Find where the given text appears and provide that cell's center as [X, Y] coordinate. 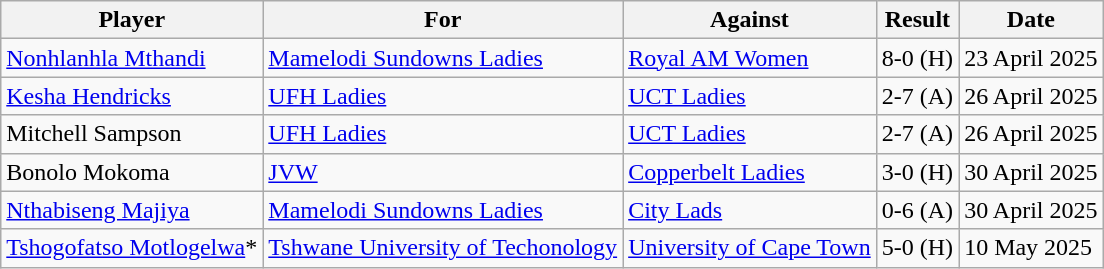
5-0 (H) [917, 248]
City Lads [750, 210]
Royal AM Women [750, 58]
Kesha Hendricks [132, 96]
Nthabiseng Majiya [132, 210]
23 April 2025 [1031, 58]
Result [917, 20]
For [443, 20]
Mitchell Sampson [132, 134]
0-6 (A) [917, 210]
Bonolo Mokoma [132, 172]
8-0 (H) [917, 58]
Against [750, 20]
University of Cape Town [750, 248]
JVW [443, 172]
Tshogofatso Motlogelwa* [132, 248]
Date [1031, 20]
10 May 2025 [1031, 248]
Copperbelt Ladies [750, 172]
Player [132, 20]
Nonhlanhla Mthandi [132, 58]
3-0 (H) [917, 172]
Tshwane University of Techonology [443, 248]
